Provide the (X, Y) coordinate of the cell's center where the given text is located.  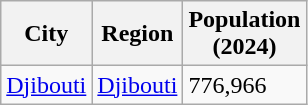
776,966 (244, 85)
Population(2024) (244, 34)
City (46, 34)
Region (138, 34)
